Find where the given text appears and provide that cell's center as [x, y] coordinate. 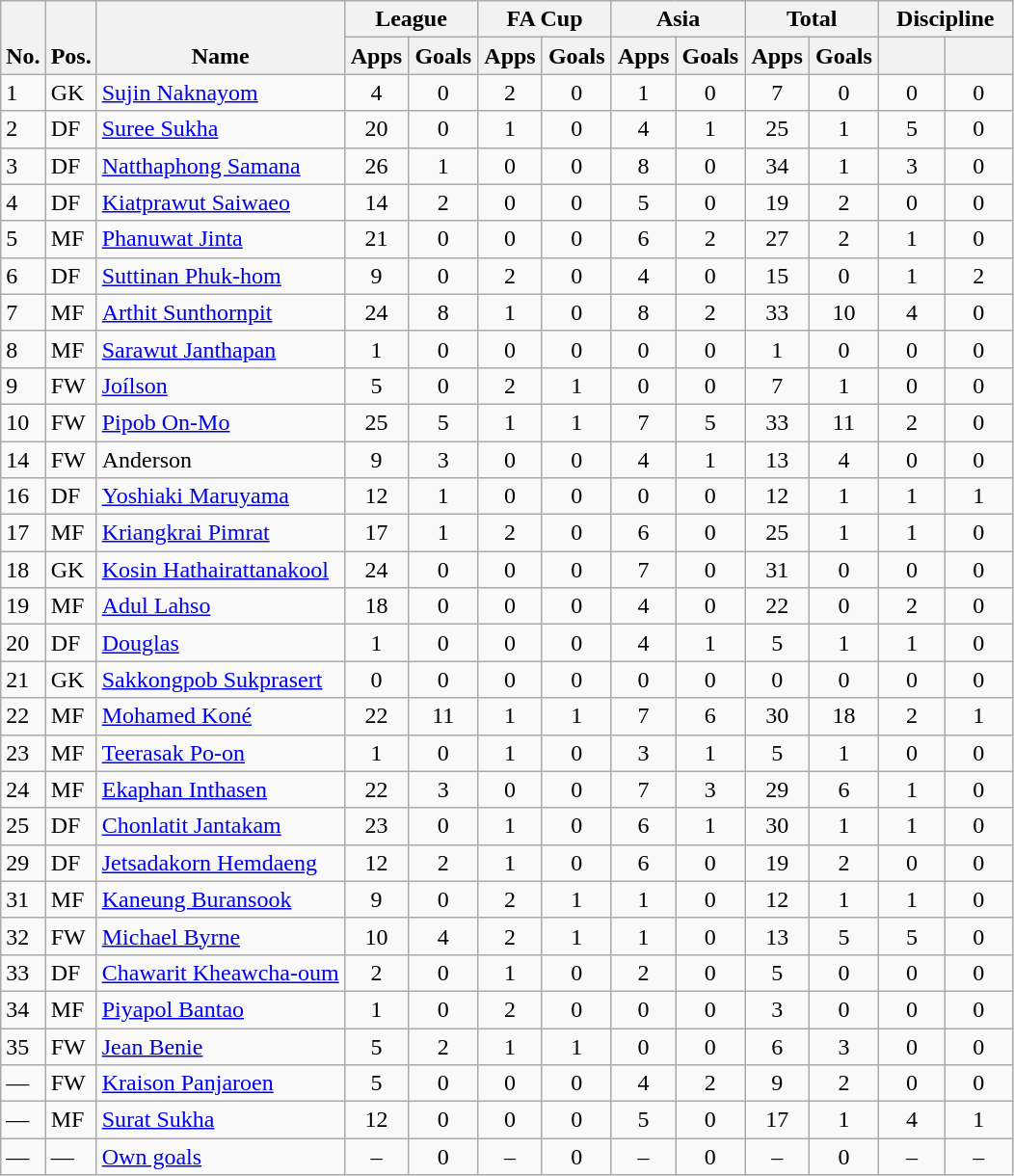
Arthit Sunthornpit [220, 312]
Anderson [220, 460]
Discipline [945, 19]
Pipob On-Mo [220, 422]
Suree Sukha [220, 129]
Suttinan Phuk-hom [220, 276]
Joílson [220, 386]
Natthaphong Samana [220, 166]
32 [23, 936]
Mohamed Koné [220, 716]
FA Cup [546, 19]
Ekaphan Inthasen [220, 789]
Kriangkrai Pimrat [220, 533]
Name [220, 38]
Yoshiaki Maruyama [220, 496]
Adul Lahso [220, 606]
27 [777, 239]
Kaneung Buransook [220, 899]
Chonlatit Jantakam [220, 826]
Douglas [220, 643]
Pos. [71, 38]
Kosin Hathairattanakool [220, 570]
Kraison Panjaroen [220, 1083]
Sujin Naknayom [220, 93]
Teerasak Po-on [220, 753]
Surat Sukha [220, 1120]
35 [23, 1046]
16 [23, 496]
Jean Benie [220, 1046]
Michael Byrne [220, 936]
No. [23, 38]
Sarawut Janthapan [220, 349]
Asia [679, 19]
League [411, 19]
Own goals [220, 1157]
Piyapol Bantao [220, 1009]
Jetsadakorn Hemdaeng [220, 863]
26 [376, 166]
15 [777, 276]
Total [812, 19]
Phanuwat Jinta [220, 239]
Sakkongpob Sukprasert [220, 680]
Chawarit Kheawcha-oum [220, 973]
Kiatprawut Saiwaeo [220, 202]
